Capture the cell that displays the provided text and extract its [X, Y] central coordinate. 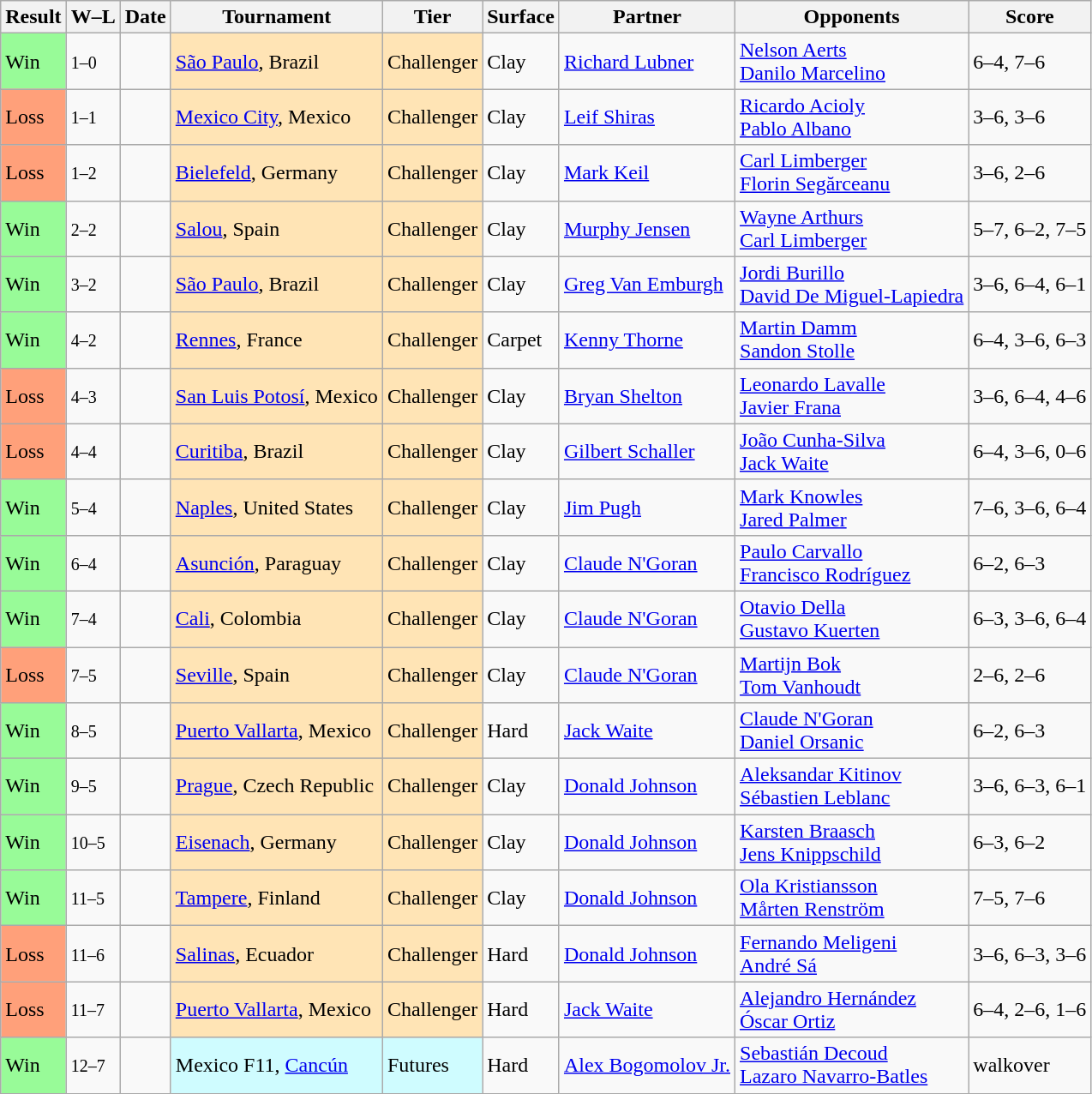
6–4, 3–6, 6–3 [1030, 340]
Ricardo Acioly Pablo Albano [852, 117]
Karsten Braasch Jens Knippschild [852, 842]
Alex Bogomolov Jr. [646, 1065]
Salou, Spain [276, 228]
Leif Shiras [646, 117]
7–6, 3–6, 6–4 [1030, 508]
3–6, 6–4, 6–1 [1030, 285]
Wayne Arthurs Carl Limberger [852, 228]
7–5, 7–6 [1030, 899]
3–6, 2–6 [1030, 173]
6–4, 7–6 [1030, 62]
4–3 [93, 396]
Curitiba, Brazil [276, 451]
9–5 [93, 787]
Score [1030, 17]
Mark Knowles Jared Palmer [852, 508]
6–3, 6–2 [1030, 842]
João Cunha-Silva Jack Waite [852, 451]
3–6, 6–3, 6–1 [1030, 787]
Otavio Della Gustavo Kuerten [852, 619]
Richard Lubner [646, 62]
Greg Van Emburgh [646, 285]
Eisenach, Germany [276, 842]
4–4 [93, 451]
Salinas, Ecuador [276, 953]
1–0 [93, 62]
7–5 [93, 674]
Mexico City, Mexico [276, 117]
Alejandro Hernández Óscar Ortiz [852, 1010]
W–L [93, 17]
Partner [646, 17]
Kenny Thorne [646, 340]
Asunción, Paraguay [276, 562]
Jim Pugh [646, 508]
2–6, 2–6 [1030, 674]
4–2 [93, 340]
3–6, 6–3, 3–6 [1030, 953]
3–6, 6–4, 4–6 [1030, 396]
Naples, United States [276, 508]
Bielefeld, Germany [276, 173]
Martin Damm Sandon Stolle [852, 340]
11–5 [93, 899]
11–6 [93, 953]
Ola Kristiansson Mårten Renström [852, 899]
Rennes, France [276, 340]
Nelson Aerts Danilo Marcelino [852, 62]
Mexico F11, Cancún [276, 1065]
1–1 [93, 117]
2–2 [93, 228]
Tier [432, 17]
Carl Limberger Florin Segărceanu [852, 173]
5–4 [93, 508]
11–7 [93, 1010]
walkover [1030, 1065]
Prague, Czech Republic [276, 787]
Fernando Meligeni André Sá [852, 953]
Seville, Spain [276, 674]
Bryan Shelton [646, 396]
1–2 [93, 173]
6–4 [93, 562]
Paulo Carvallo Francisco Rodríguez [852, 562]
Claude N'Goran Daniel Orsanic [852, 730]
12–7 [93, 1065]
Mark Keil [646, 173]
6–3, 3–6, 6–4 [1030, 619]
Cali, Colombia [276, 619]
6–4, 2–6, 1–6 [1030, 1010]
10–5 [93, 842]
Surface [521, 17]
8–5 [93, 730]
6–4, 3–6, 0–6 [1030, 451]
Carpet [521, 340]
Tournament [276, 17]
5–7, 6–2, 7–5 [1030, 228]
Sebastián Decoud Lazaro Navarro-Batles [852, 1065]
Leonardo Lavalle Javier Frana [852, 396]
7–4 [93, 619]
San Luis Potosí, Mexico [276, 396]
Result [33, 17]
Tampere, Finland [276, 899]
Aleksandar Kitinov Sébastien Leblanc [852, 787]
Opponents [852, 17]
Murphy Jensen [646, 228]
Gilbert Schaller [646, 451]
Futures [432, 1065]
Martijn Bok Tom Vanhoudt [852, 674]
3–2 [93, 285]
3–6, 3–6 [1030, 117]
Jordi Burillo David De Miguel-Lapiedra [852, 285]
Date [146, 17]
